Return the [x, y] coordinate for the center point of the cell that contains the specified text.  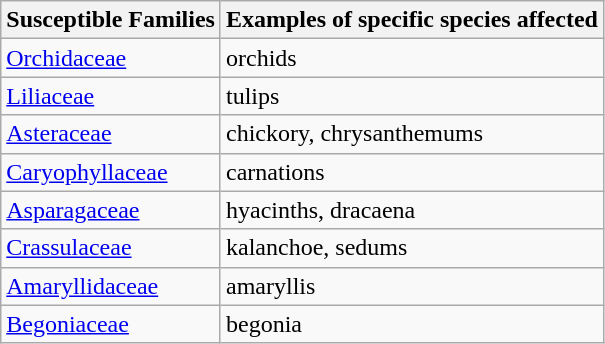
begonia [412, 324]
chickory, chrysanthemums [412, 134]
Caryophyllaceae [111, 172]
Asparagaceae [111, 210]
Begoniaceae [111, 324]
Examples of specific species affected [412, 20]
Liliaceae [111, 96]
kalanchoe, sedums [412, 248]
orchids [412, 58]
tulips [412, 96]
Orchidaceae [111, 58]
Amaryllidaceae [111, 286]
Crassulaceae [111, 248]
Asteraceae [111, 134]
Susceptible Families [111, 20]
amaryllis [412, 286]
hyacinths, dracaena [412, 210]
carnations [412, 172]
